Detect which cell encompasses the target text, then output its (x, y) center coordinate. 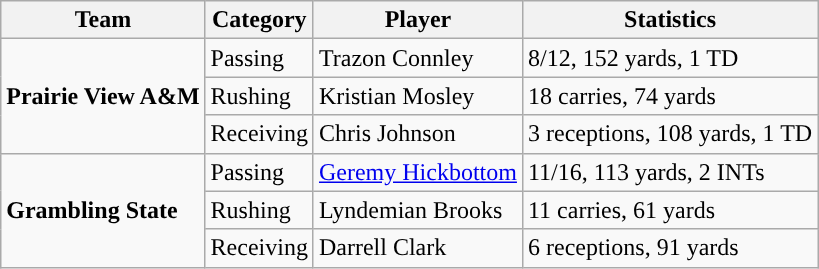
Chris Johnson (418, 134)
18 carries, 74 yards (670, 96)
Kristian Mosley (418, 96)
Category (259, 20)
Darrell Clark (418, 248)
Geremy Hickbottom (418, 172)
Statistics (670, 20)
Trazon Connley (418, 58)
6 receptions, 91 yards (670, 248)
Player (418, 20)
11 carries, 61 yards (670, 210)
Team (103, 20)
Prairie View A&M (103, 96)
8/12, 152 yards, 1 TD (670, 58)
11/16, 113 yards, 2 INTs (670, 172)
Grambling State (103, 210)
Lyndemian Brooks (418, 210)
3 receptions, 108 yards, 1 TD (670, 134)
